Return [X, Y] of the center of cell containing provided text 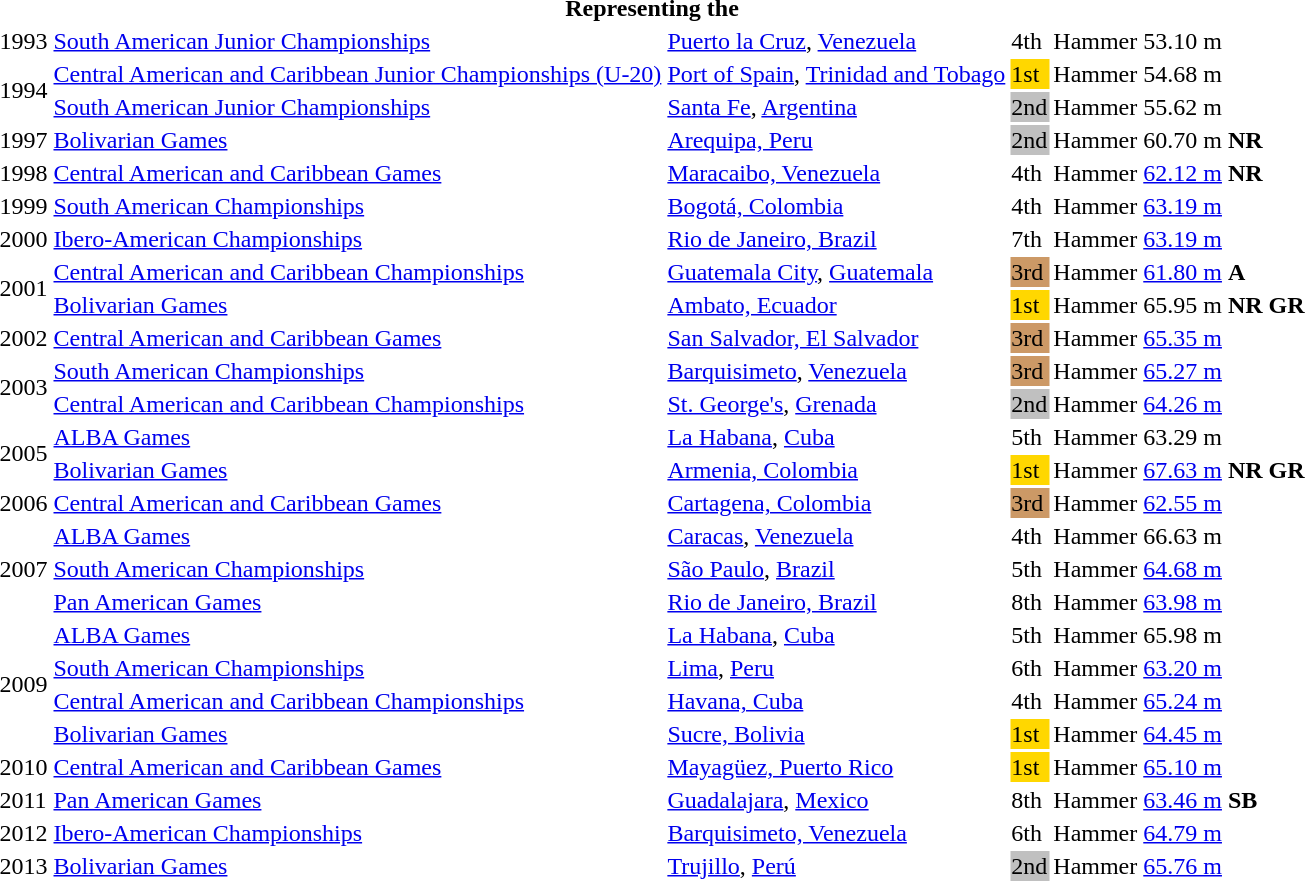
Santa Fe, Argentina [836, 107]
Mayagüez, Puerto Rico [836, 767]
Port of Spain, Trinidad and Tobago [836, 74]
Cartagena, Colombia [836, 503]
Bogotá, Colombia [836, 206]
7th [1030, 239]
Caracas, Venezuela [836, 536]
Ambato, Ecuador [836, 305]
São Paulo, Brazil [836, 569]
Puerto la Cruz, Venezuela [836, 41]
Havana, Cuba [836, 701]
Maracaibo, Venezuela [836, 173]
Armenia, Colombia [836, 470]
San Salvador, El Salvador [836, 338]
Arequipa, Peru [836, 140]
St. George's, Grenada [836, 404]
Sucre, Bolivia [836, 734]
Guadalajara, Mexico [836, 800]
Guatemala City, Guatemala [836, 272]
Central American and Caribbean Junior Championships (U-20) [358, 74]
Lima, Peru [836, 668]
Trujillo, Perú [836, 866]
